Return [x, y] of the center of cell containing provided text 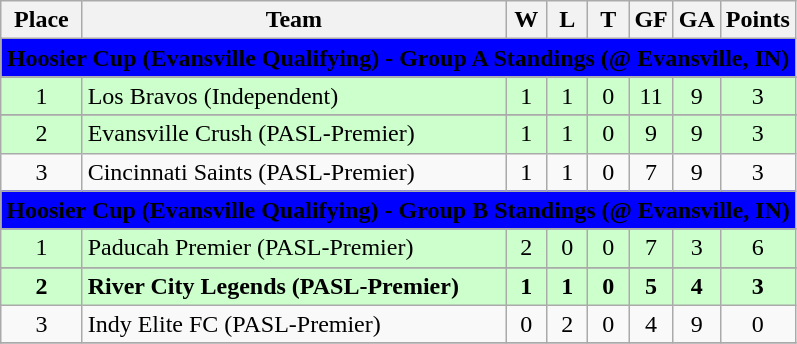
11 [651, 96]
Points [758, 20]
Hoosier Cup (Evansville Qualifying) - Group A Standings (@ Evansville, IN) [398, 58]
Hoosier Cup (Evansville Qualifying) - Group B Standings (@ Evansville, IN) [398, 210]
Paducah Premier (PASL-Premier) [294, 248]
5 [651, 286]
T [608, 20]
River City Legends (PASL-Premier) [294, 286]
Indy Elite FC (PASL-Premier) [294, 324]
6 [758, 248]
Team [294, 20]
L [568, 20]
Los Bravos (Independent) [294, 96]
Evansville Crush (PASL-Premier) [294, 134]
Place [42, 20]
GF [651, 20]
GA [696, 20]
W [526, 20]
Cincinnati Saints (PASL-Premier) [294, 172]
